For the text-containing cell, return its midpoint in (x, y) coordinate format. 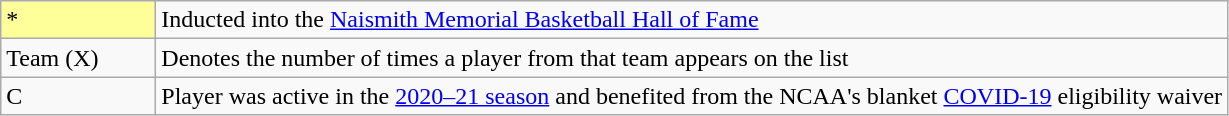
* (78, 20)
C (78, 96)
Inducted into the Naismith Memorial Basketball Hall of Fame (692, 20)
Player was active in the 2020–21 season and benefited from the NCAA's blanket COVID-19 eligibility waiver (692, 96)
Team (X) (78, 58)
Denotes the number of times a player from that team appears on the list (692, 58)
